Determine the (X, Y) coordinate at the center of the cell enclosing the given text.  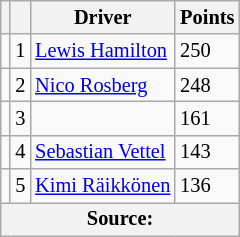
Points (207, 17)
Sebastian Vettel (102, 152)
Source: (120, 219)
Lewis Hamilton (102, 51)
250 (207, 51)
143 (207, 152)
1 (20, 51)
Driver (102, 17)
248 (207, 85)
3 (20, 118)
161 (207, 118)
Kimi Räikkönen (102, 186)
136 (207, 186)
5 (20, 186)
Nico Rosberg (102, 85)
4 (20, 152)
2 (20, 85)
